Output the (x, y) coordinate of the center of the cell containing the given text.  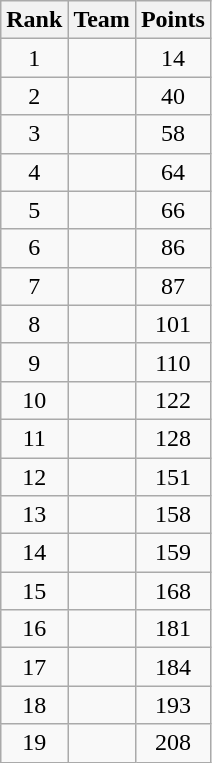
5 (34, 210)
9 (34, 362)
18 (34, 705)
128 (172, 438)
12 (34, 477)
64 (172, 172)
158 (172, 515)
4 (34, 172)
87 (172, 286)
Points (172, 20)
6 (34, 248)
110 (172, 362)
10 (34, 400)
122 (172, 400)
8 (34, 324)
17 (34, 667)
208 (172, 743)
11 (34, 438)
86 (172, 248)
168 (172, 591)
19 (34, 743)
181 (172, 629)
159 (172, 553)
3 (34, 134)
7 (34, 286)
101 (172, 324)
15 (34, 591)
193 (172, 705)
2 (34, 96)
1 (34, 58)
66 (172, 210)
184 (172, 667)
Team (102, 20)
40 (172, 96)
151 (172, 477)
16 (34, 629)
13 (34, 515)
58 (172, 134)
Rank (34, 20)
